Return [x, y] of the center of cell containing provided text 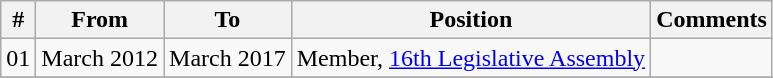
To [228, 20]
# [18, 20]
Member, 16th Legislative Assembly [470, 58]
Position [470, 20]
March 2012 [100, 58]
From [100, 20]
01 [18, 58]
March 2017 [228, 58]
Comments [712, 20]
